Extract the (X, Y) coordinate from the center of the cell holding the provided text.  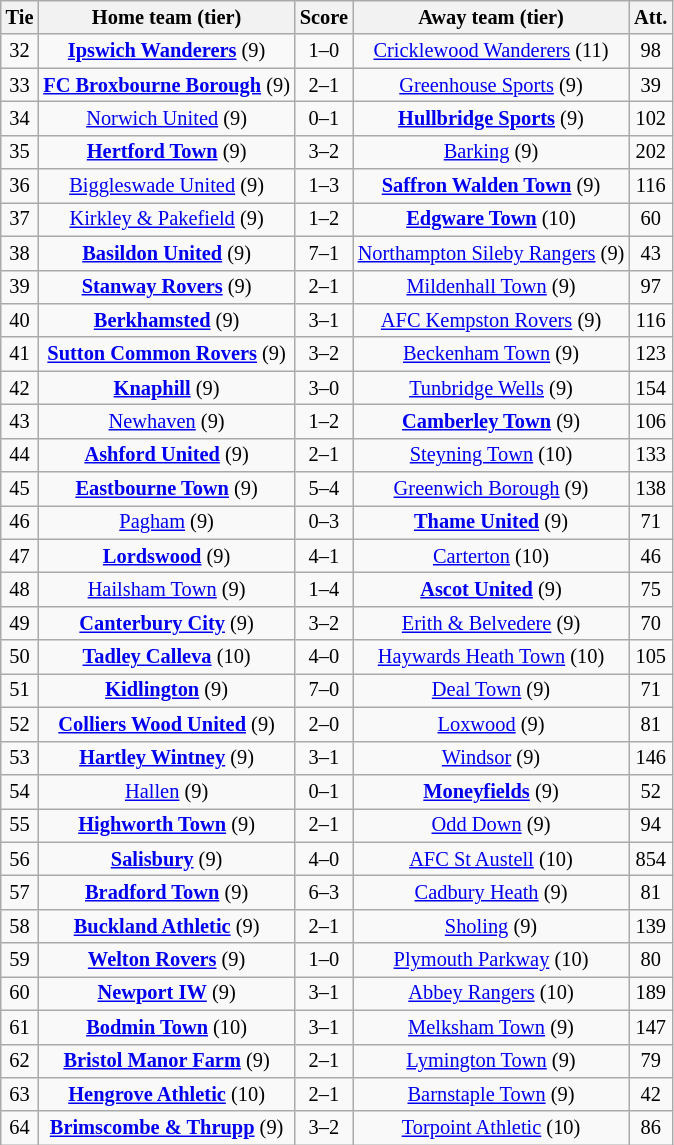
Hartley Wintney (9) (166, 758)
Buckland Athletic (9) (166, 926)
Tadley Calleva (10) (166, 657)
58 (20, 926)
Mildenhall Town (9) (491, 287)
Eastbourne Town (9) (166, 489)
Erith & Belvedere (9) (491, 623)
98 (650, 51)
133 (650, 455)
Deal Town (9) (491, 690)
56 (20, 859)
Sholing (9) (491, 926)
Ashford United (9) (166, 455)
97 (650, 287)
Pagham (9) (166, 522)
49 (20, 623)
45 (20, 489)
63 (20, 1094)
Newhaven (9) (166, 421)
94 (650, 825)
189 (650, 993)
123 (650, 354)
Basildon United (9) (166, 253)
7–0 (324, 690)
Barking (9) (491, 152)
102 (650, 118)
Norwich United (9) (166, 118)
Lymington Town (9) (491, 1061)
37 (20, 219)
61 (20, 1027)
Welton Rovers (9) (166, 960)
854 (650, 859)
Loxwood (9) (491, 724)
Bradford Town (9) (166, 892)
Hengrove Athletic (10) (166, 1094)
Kidlington (9) (166, 690)
Moneyfields (9) (491, 791)
41 (20, 354)
7–1 (324, 253)
Cadbury Heath (9) (491, 892)
Berkhamsted (9) (166, 320)
1–3 (324, 186)
35 (20, 152)
40 (20, 320)
57 (20, 892)
Newport IW (9) (166, 993)
33 (20, 85)
36 (20, 186)
Bodmin Town (10) (166, 1027)
2–0 (324, 724)
Barnstaple Town (9) (491, 1094)
Abbey Rangers (10) (491, 993)
Salisbury (9) (166, 859)
Plymouth Parkway (10) (491, 960)
Ipswich Wanderers (9) (166, 51)
44 (20, 455)
Bristol Manor Farm (9) (166, 1061)
86 (650, 1128)
Carterton (10) (491, 556)
Haywards Heath Town (10) (491, 657)
Hullbridge Sports (9) (491, 118)
Highworth Town (9) (166, 825)
62 (20, 1061)
Windsor (9) (491, 758)
146 (650, 758)
64 (20, 1128)
70 (650, 623)
Melksham Town (9) (491, 1027)
51 (20, 690)
Knaphill (9) (166, 388)
Steyning Town (10) (491, 455)
5–4 (324, 489)
1–4 (324, 589)
Tunbridge Wells (9) (491, 388)
Home team (tier) (166, 17)
80 (650, 960)
54 (20, 791)
Hailsham Town (9) (166, 589)
147 (650, 1027)
75 (650, 589)
Hertford Town (9) (166, 152)
47 (20, 556)
Thame United (9) (491, 522)
Att. (650, 17)
105 (650, 657)
Torpoint Athletic (10) (491, 1128)
53 (20, 758)
48 (20, 589)
AFC St Austell (10) (491, 859)
154 (650, 388)
Camberley Town (9) (491, 421)
202 (650, 152)
Canterbury City (9) (166, 623)
Saffron Walden Town (9) (491, 186)
138 (650, 489)
Kirkley & Pakefield (9) (166, 219)
4–1 (324, 556)
FC Broxbourne Borough (9) (166, 85)
55 (20, 825)
50 (20, 657)
Tie (20, 17)
Colliers Wood United (9) (166, 724)
6–3 (324, 892)
Beckenham Town (9) (491, 354)
Sutton Common Rovers (9) (166, 354)
3–0 (324, 388)
Northampton Sileby Rangers (9) (491, 253)
Cricklewood Wanderers (11) (491, 51)
Odd Down (9) (491, 825)
Greenwich Borough (9) (491, 489)
106 (650, 421)
38 (20, 253)
AFC Kempston Rovers (9) (491, 320)
59 (20, 960)
Stanway Rovers (9) (166, 287)
Lordswood (9) (166, 556)
139 (650, 926)
Hallen (9) (166, 791)
79 (650, 1061)
Score (324, 17)
Greenhouse Sports (9) (491, 85)
Brimscombe & Thrupp (9) (166, 1128)
Ascot United (9) (491, 589)
0–3 (324, 522)
Biggleswade United (9) (166, 186)
Away team (tier) (491, 17)
32 (20, 51)
34 (20, 118)
Edgware Town (10) (491, 219)
